Search for the cell housing the specified text and yield its [x, y] center coordinate. 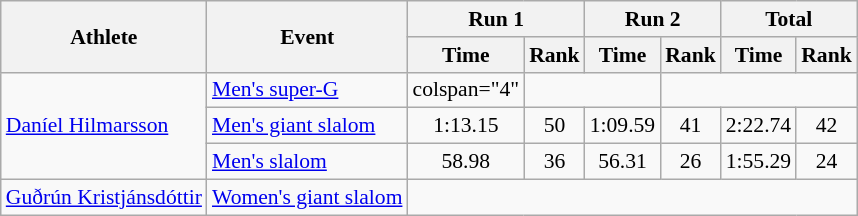
42 [826, 126]
Run 2 [653, 19]
Men's slalom [308, 162]
1:55.29 [758, 162]
Men's giant slalom [308, 126]
26 [690, 162]
Event [308, 36]
24 [826, 162]
Guðrún Kristjánsdóttir [104, 197]
36 [554, 162]
Daníel Hilmarsson [104, 126]
58.98 [466, 162]
Men's super-G [308, 90]
Total [789, 19]
Women's giant slalom [308, 197]
41 [690, 126]
56.31 [622, 162]
colspan="4" [466, 90]
Run 1 [496, 19]
1:09.59 [622, 126]
2:22.74 [758, 126]
1:13.15 [466, 126]
Athlete [104, 36]
50 [554, 126]
